For the text-containing cell, return its midpoint in (X, Y) coordinate format. 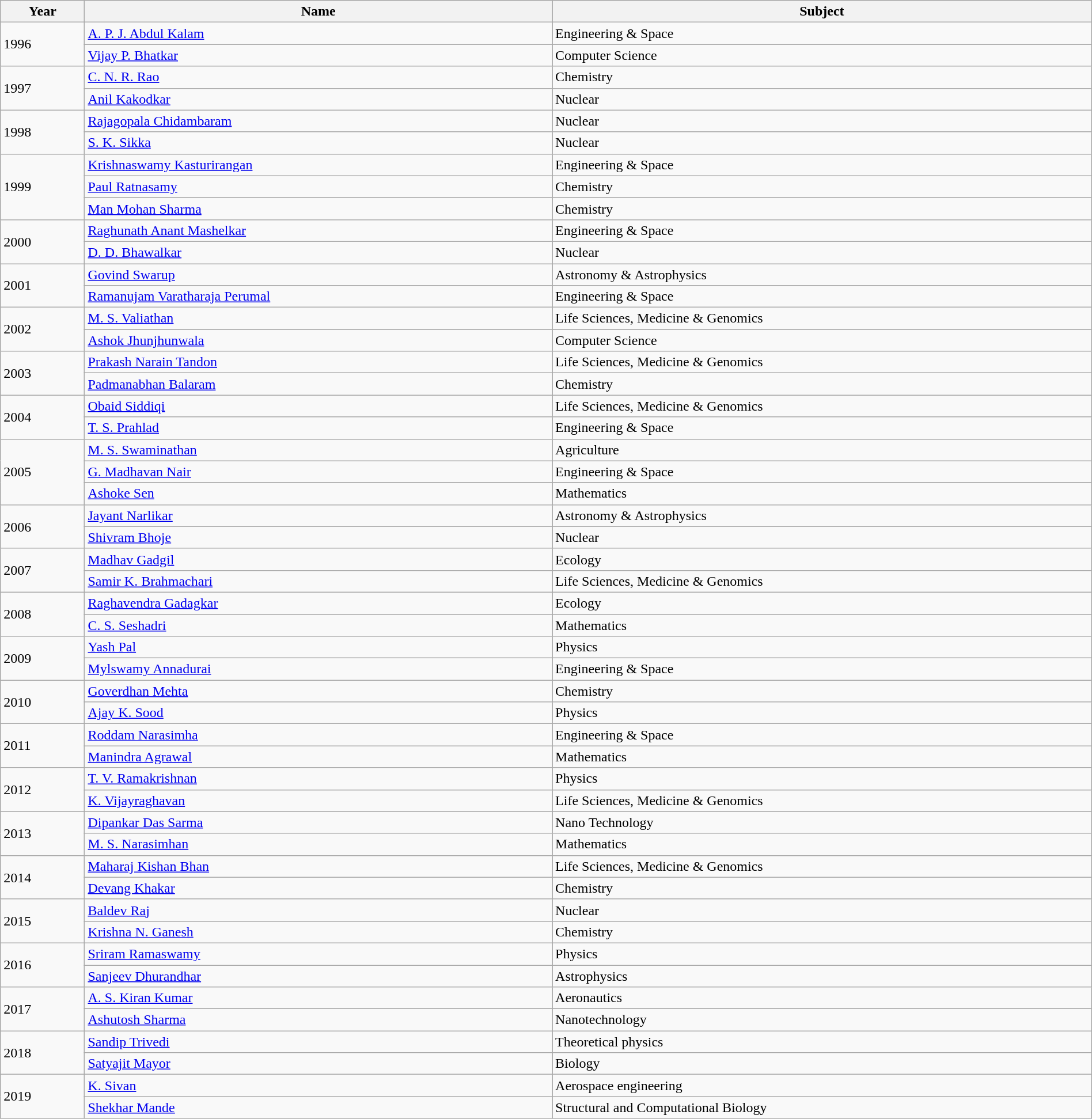
Ashoke Sen (318, 494)
Aeronautics (822, 998)
2011 (43, 746)
M. S. Valiathan (318, 318)
2008 (43, 614)
Ajay K. Sood (318, 713)
Maharaj Kishan Bhan (318, 866)
2006 (43, 526)
M. S. Narasimhan (318, 844)
Yash Pal (318, 647)
Shivram Bhoje (318, 537)
Ramanujam Varatharaja Perumal (318, 297)
Samir K. Brahmachari (318, 581)
2000 (43, 241)
Vijay P. Bhatkar (318, 55)
2012 (43, 790)
Prakash Narain Tandon (318, 362)
Biology (822, 1064)
Goverdhan Mehta (318, 691)
Year (43, 12)
Sanjeev Dhurandhar (318, 976)
2016 (43, 965)
Shekhar Mande (318, 1107)
Jayant Narlikar (318, 515)
S. K. Sikka (318, 143)
T. V. Ramakrishnan (318, 779)
2017 (43, 1009)
Nanotechnology (822, 1020)
G. Madhavan Nair (318, 472)
Obaid Siddiqi (318, 406)
Roddam Narasimha (318, 735)
2018 (43, 1053)
Ashutosh Sharma (318, 1020)
2010 (43, 702)
Krishna N. Ganesh (318, 932)
Paul Ratnasamy (318, 187)
Devang Khakar (318, 888)
2004 (43, 417)
M. S. Swaminathan (318, 450)
2015 (43, 921)
Sriram Ramaswamy (318, 954)
K. Vijayraghavan (318, 801)
2014 (43, 877)
Manindra Agrawal (318, 757)
Mylswamy Annadurai (318, 669)
1996 (43, 44)
1999 (43, 187)
Structural and Computational Biology (822, 1107)
Sandip Trivedi (318, 1042)
Rajagopala Chidambaram (318, 121)
D. D. Bhawalkar (318, 252)
Madhav Gadgil (318, 559)
2009 (43, 658)
Astrophysics (822, 976)
Man Mohan Sharma (318, 208)
A. P. J. Abdul Kalam (318, 33)
Anil Kakodkar (318, 99)
Satyajit Mayor (318, 1064)
Baldev Raj (318, 910)
2003 (43, 373)
Agriculture (822, 450)
A. S. Kiran Kumar (318, 998)
2019 (43, 1097)
1997 (43, 88)
2002 (43, 329)
Raghavendra Gadagkar (318, 603)
Padmanabhan Balaram (318, 384)
Ashok Jhunjhunwala (318, 340)
2013 (43, 833)
2005 (43, 472)
Nano Technology (822, 822)
Name (318, 12)
2001 (43, 286)
C. N. R. Rao (318, 77)
Theoretical physics (822, 1042)
Dipankar Das Sarma (318, 822)
Govind Swarup (318, 275)
T. S. Prahlad (318, 428)
Subject (822, 12)
Aerospace engineering (822, 1086)
C. S. Seshadri (318, 625)
K. Sivan (318, 1086)
Raghunath Anant Mashelkar (318, 230)
Krishnaswamy Kasturirangan (318, 165)
2007 (43, 570)
1998 (43, 132)
